Return the (x, y) coordinate for the center point of the cell that contains the specified text.  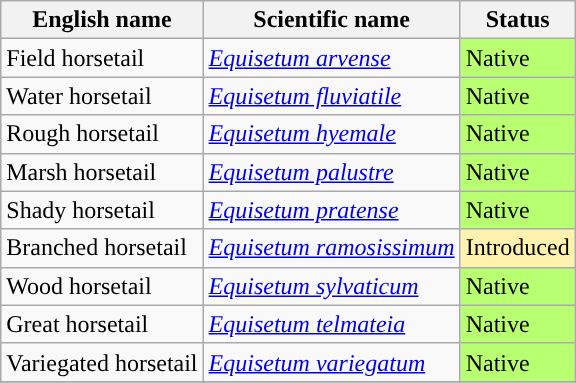
Water horsetail (102, 96)
Variegated horsetail (102, 362)
Equisetum sylvaticum (332, 286)
Introduced (518, 248)
Equisetum variegatum (332, 362)
Equisetum arvense (332, 58)
Branched horsetail (102, 248)
Marsh horsetail (102, 172)
Wood horsetail (102, 286)
Rough horsetail (102, 134)
English name (102, 20)
Scientific name (332, 20)
Equisetum fluviatile (332, 96)
Equisetum telmateia (332, 324)
Field horsetail (102, 58)
Equisetum palustre (332, 172)
Status (518, 20)
Equisetum pratense (332, 210)
Equisetum ramosissimum (332, 248)
Shady horsetail (102, 210)
Great horsetail (102, 324)
Equisetum hyemale (332, 134)
